Determine the [X, Y] coordinate at the center of the cell enclosing the given text.  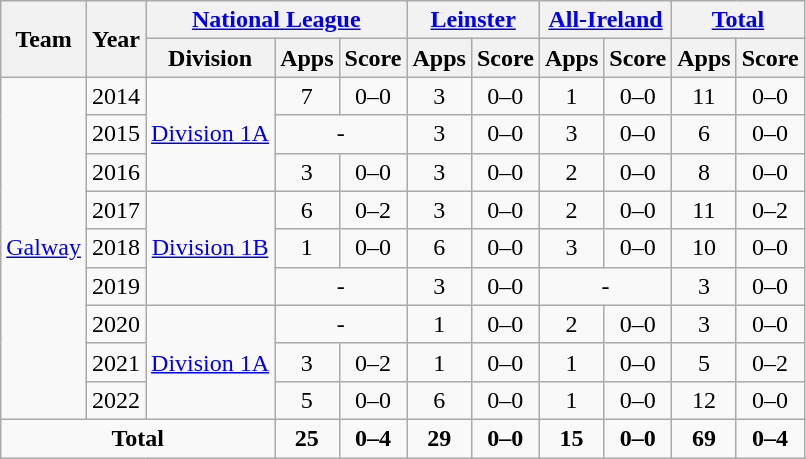
12 [704, 400]
2015 [116, 134]
Team [44, 39]
69 [704, 438]
Year [116, 39]
Leinster [473, 20]
10 [704, 248]
7 [307, 96]
2019 [116, 286]
2016 [116, 172]
2022 [116, 400]
2021 [116, 362]
8 [704, 172]
15 [571, 438]
2017 [116, 210]
Galway [44, 248]
2014 [116, 96]
25 [307, 438]
National League [276, 20]
2020 [116, 324]
Division 1B [210, 248]
Division [210, 58]
29 [439, 438]
All-Ireland [605, 20]
2018 [116, 248]
